Pinpoint the cell where the given text exists, returning its (x, y) midpoint coordinate. 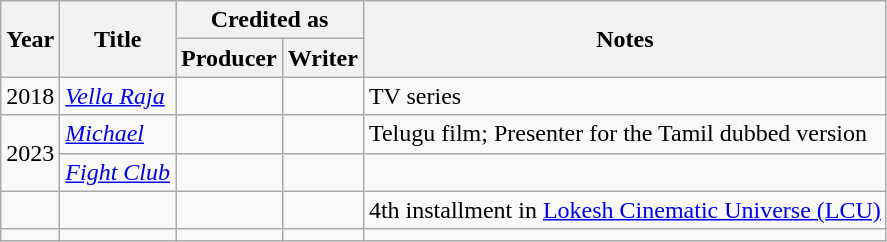
Michael (118, 134)
Year (30, 39)
2023 (30, 153)
2018 (30, 96)
Vella Raja (118, 96)
Notes (624, 39)
Credited as (270, 20)
Title (118, 39)
Writer (322, 58)
Fight Club (118, 172)
Producer (230, 58)
TV series (624, 96)
4th installment in Lokesh Cinematic Universe (LCU) (624, 210)
Telugu film; Presenter for the Tamil dubbed version (624, 134)
